Locate the cell with the specified text and output its [X, Y] center coordinate. 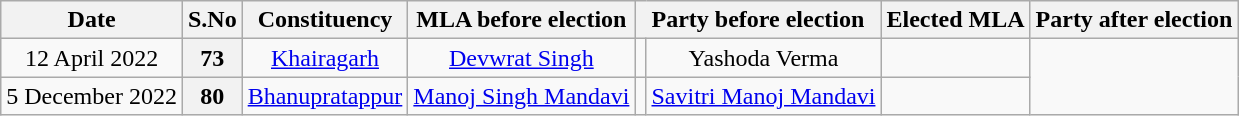
5 December 2022 [92, 96]
Date [92, 20]
Party after election [1134, 20]
S.No [212, 20]
80 [212, 96]
Devwrat Singh [522, 58]
Elected MLA [956, 20]
Bhanupratappur [325, 96]
73 [212, 58]
Khairagarh [325, 58]
Constituency [325, 20]
Savitri Manoj Mandavi [764, 96]
MLA before election [522, 20]
Yashoda Verma [764, 58]
Party before election [758, 20]
Manoj Singh Mandavi [522, 96]
12 April 2022 [92, 58]
